Extract the (X, Y) coordinate from the center of the cell holding the provided text.  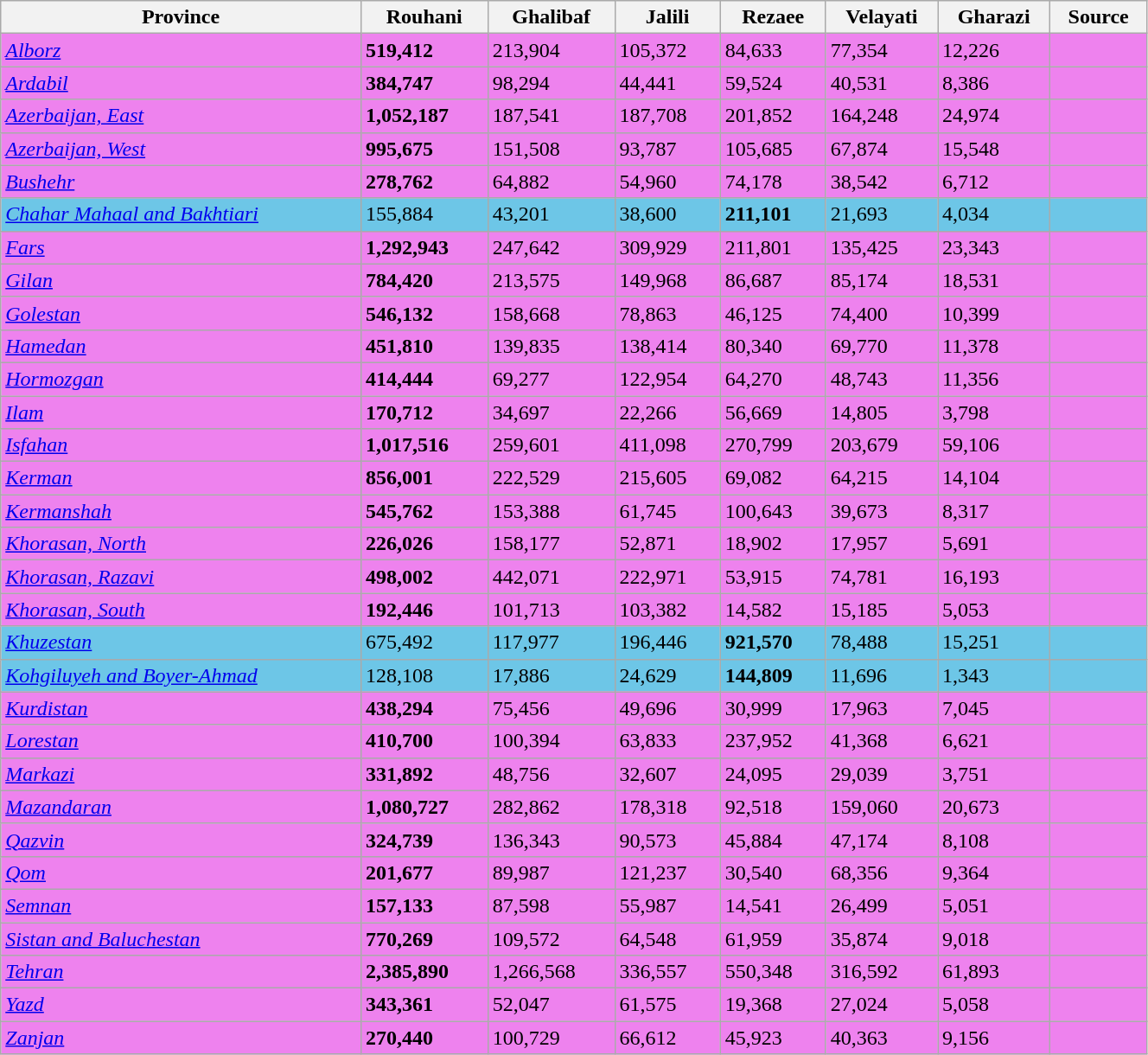
546,132 (424, 313)
222,529 (552, 478)
64,215 (882, 478)
17,957 (882, 544)
438,294 (424, 708)
69,770 (882, 346)
80,340 (773, 346)
410,700 (424, 741)
11,356 (993, 379)
44,441 (667, 83)
153,388 (552, 511)
545,762 (424, 511)
Chahar Mahaal and Bakhtiari (182, 214)
75,456 (552, 708)
15,548 (993, 149)
Mazandaran (182, 807)
69,277 (552, 379)
32,607 (667, 774)
1,080,727 (424, 807)
157,133 (424, 905)
85,174 (882, 280)
Fars (182, 247)
316,592 (882, 972)
995,675 (424, 149)
139,835 (552, 346)
61,575 (667, 1005)
226,026 (424, 544)
Markazi (182, 774)
856,001 (424, 478)
11,378 (993, 346)
211,801 (773, 247)
Gharazi (993, 17)
38,542 (882, 182)
270,440 (424, 1038)
Bushehr (182, 182)
5,053 (993, 610)
59,106 (993, 445)
6,621 (993, 741)
Zanjan (182, 1038)
101,713 (552, 610)
Lorestan (182, 741)
47,174 (882, 840)
Kerman (182, 478)
3,798 (993, 412)
Kermanshah (182, 511)
1,017,516 (424, 445)
Alborz (182, 50)
100,729 (552, 1038)
770,269 (424, 938)
270,799 (773, 445)
14,805 (882, 412)
247,642 (552, 247)
187,541 (552, 116)
69,082 (773, 478)
61,959 (773, 938)
24,974 (993, 116)
46,125 (773, 313)
24,629 (667, 675)
48,743 (882, 379)
64,548 (667, 938)
34,697 (552, 412)
2,385,890 (424, 972)
149,968 (667, 280)
4,034 (993, 214)
170,712 (424, 412)
259,601 (552, 445)
309,929 (667, 247)
384,747 (424, 83)
8,317 (993, 511)
Ardabil (182, 83)
Azerbaijan, West (182, 149)
324,739 (424, 840)
201,677 (424, 873)
Gilan (182, 280)
Hamedan (182, 346)
52,047 (552, 1005)
442,071 (552, 577)
21,693 (882, 214)
Source (1099, 17)
237,952 (773, 741)
18,902 (773, 544)
Qom (182, 873)
Ilam (182, 412)
9,156 (993, 1038)
48,756 (552, 774)
Province (182, 17)
61,745 (667, 511)
78,863 (667, 313)
20,673 (993, 807)
29,039 (882, 774)
59,524 (773, 83)
Khorasan, North (182, 544)
Khorasan, South (182, 610)
26,499 (882, 905)
155,884 (424, 214)
117,977 (552, 643)
Semnan (182, 905)
1,266,568 (552, 972)
1,292,943 (424, 247)
40,531 (882, 83)
64,882 (552, 182)
45,923 (773, 1038)
414,444 (424, 379)
192,446 (424, 610)
784,420 (424, 280)
Rouhani (424, 17)
Azerbaijan, East (182, 116)
30,540 (773, 873)
8,108 (993, 840)
78,488 (882, 643)
213,575 (552, 280)
74,400 (882, 313)
921,570 (773, 643)
100,394 (552, 741)
45,884 (773, 840)
77,354 (882, 50)
14,582 (773, 610)
19,368 (773, 1005)
278,762 (424, 182)
92,518 (773, 807)
675,492 (424, 643)
68,356 (882, 873)
105,685 (773, 149)
105,372 (667, 50)
43,201 (552, 214)
151,508 (552, 149)
178,318 (667, 807)
35,874 (882, 938)
498,002 (424, 577)
222,971 (667, 577)
109,572 (552, 938)
22,266 (667, 412)
89,987 (552, 873)
103,382 (667, 610)
136,343 (552, 840)
Kohgiluyeh and Boyer-Ahmad (182, 675)
Velayati (882, 17)
336,557 (667, 972)
14,541 (773, 905)
74,178 (773, 182)
100,643 (773, 511)
144,809 (773, 675)
1,343 (993, 675)
52,871 (667, 544)
121,237 (667, 873)
24,095 (773, 774)
Ghalibaf (552, 17)
282,862 (552, 807)
519,412 (424, 50)
53,915 (773, 577)
Golestan (182, 313)
67,874 (882, 149)
93,787 (667, 149)
Tehran (182, 972)
158,177 (552, 544)
15,251 (993, 643)
Jalili (667, 17)
55,987 (667, 905)
Isfahan (182, 445)
64,270 (773, 379)
203,679 (882, 445)
14,104 (993, 478)
66,612 (667, 1038)
211,101 (773, 214)
6,712 (993, 182)
Kurdistan (182, 708)
17,886 (552, 675)
9,364 (993, 873)
Yazd (182, 1005)
9,018 (993, 938)
135,425 (882, 247)
56,669 (773, 412)
5,058 (993, 1005)
61,893 (993, 972)
11,696 (882, 675)
550,348 (773, 972)
122,954 (667, 379)
18,531 (993, 280)
Qazvin (182, 840)
Khorasan, Razavi (182, 577)
49,696 (667, 708)
213,904 (552, 50)
5,691 (993, 544)
7,045 (993, 708)
54,960 (667, 182)
451,810 (424, 346)
84,633 (773, 50)
Hormozgan (182, 379)
5,051 (993, 905)
128,108 (424, 675)
40,363 (882, 1038)
87,598 (552, 905)
1,052,187 (424, 116)
86,687 (773, 280)
Rezaee (773, 17)
343,361 (424, 1005)
164,248 (882, 116)
3,751 (993, 774)
30,999 (773, 708)
215,605 (667, 478)
Sistan and Baluchestan (182, 938)
41,368 (882, 741)
196,446 (667, 643)
331,892 (424, 774)
15,185 (882, 610)
8,386 (993, 83)
158,668 (552, 313)
38,600 (667, 214)
187,708 (667, 116)
16,193 (993, 577)
17,963 (882, 708)
12,226 (993, 50)
74,781 (882, 577)
27,024 (882, 1005)
90,573 (667, 840)
138,414 (667, 346)
159,060 (882, 807)
411,098 (667, 445)
Khuzestan (182, 643)
39,673 (882, 511)
201,852 (773, 116)
98,294 (552, 83)
63,833 (667, 741)
10,399 (993, 313)
23,343 (993, 247)
